Output the [X, Y] coordinate of the center of the cell containing the given text.  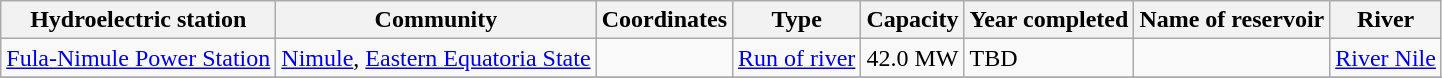
Coordinates [664, 20]
Fula-Nimule Power Station [138, 58]
Name of reservoir [1232, 20]
42.0 MW [912, 58]
River [1386, 20]
TBD [1049, 58]
River Nile [1386, 58]
Year completed [1049, 20]
Capacity [912, 20]
Nimule, Eastern Equatoria State [436, 58]
Hydroelectric station [138, 20]
Type [797, 20]
Run of river [797, 58]
Community [436, 20]
